Scan for the cell matching the given text and deliver its [x, y] coordinate at center. 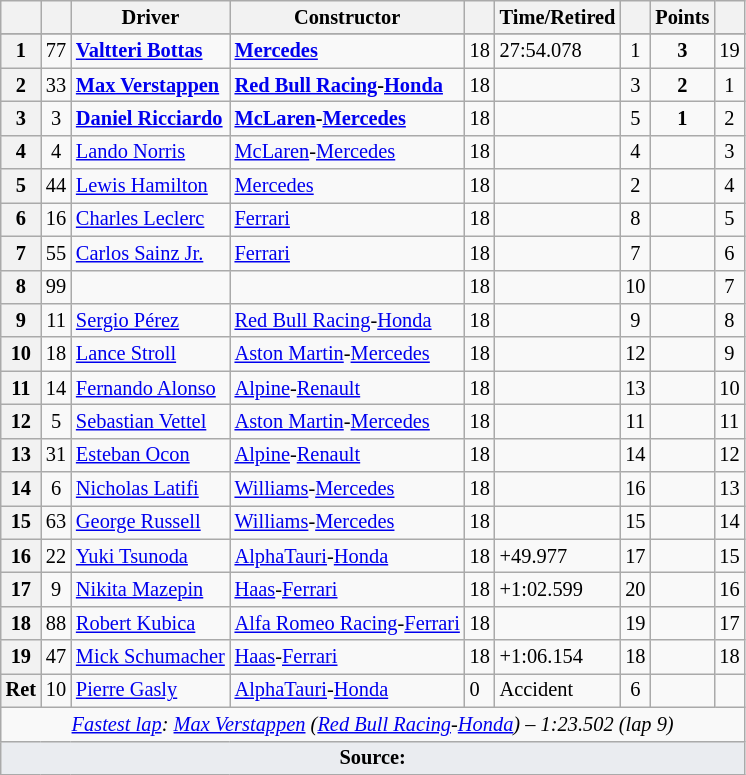
Source: [373, 758]
Daniel Ricciardo [150, 118]
+49.977 [558, 556]
Lance Stroll [150, 354]
0 [480, 690]
20 [635, 589]
Fernando Alonso [150, 388]
+1:02.599 [558, 589]
Driver [150, 17]
Carlos Sainz Jr. [150, 253]
Robert Kubica [150, 623]
Lewis Hamilton [150, 186]
Sebastian Vettel [150, 421]
22 [56, 556]
Fastest lap: Max Verstappen (Red Bull Racing-Honda) – 1:23.502 (lap 9) [373, 724]
99 [56, 287]
44 [56, 186]
77 [56, 51]
Time/Retired [558, 17]
Mick Schumacher [150, 657]
27:54.078 [558, 51]
88 [56, 623]
47 [56, 657]
Accident [558, 690]
55 [56, 253]
+1:06.154 [558, 657]
Yuki Tsunoda [150, 556]
Nikita Mazepin [150, 589]
Ret [21, 690]
Max Verstappen [150, 85]
Points [682, 17]
George Russell [150, 522]
Pierre Gasly [150, 690]
Nicholas Latifi [150, 489]
Charles Leclerc [150, 219]
Alfa Romeo Racing-Ferrari [348, 623]
Valtteri Bottas [150, 51]
31 [56, 455]
33 [56, 85]
Constructor [348, 17]
Esteban Ocon [150, 455]
63 [56, 522]
Lando Norris [150, 152]
Sergio Pérez [150, 320]
